For the text-containing cell, return its midpoint in (x, y) coordinate format. 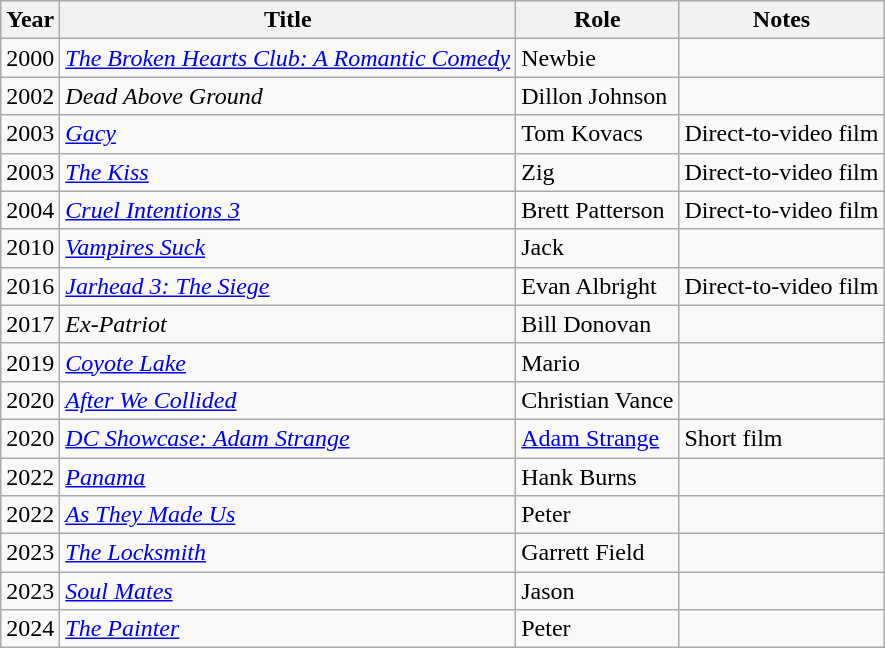
Christian Vance (598, 400)
2000 (30, 58)
Jarhead 3: The Siege (288, 286)
Zig (598, 172)
The Broken Hearts Club: A Romantic Comedy (288, 58)
The Locksmith (288, 553)
Evan Albright (598, 286)
DC Showcase: Adam Strange (288, 438)
Role (598, 20)
2004 (30, 210)
The Kiss (288, 172)
Vampires Suck (288, 248)
Jason (598, 591)
Ex-Patriot (288, 324)
2010 (30, 248)
2017 (30, 324)
2002 (30, 96)
Bill Donovan (598, 324)
2019 (30, 362)
Hank Burns (598, 477)
The Painter (288, 629)
Tom Kovacs (598, 134)
Brett Patterson (598, 210)
Soul Mates (288, 591)
Year (30, 20)
As They Made Us (288, 515)
Newbie (598, 58)
Mario (598, 362)
Garrett Field (598, 553)
Panama (288, 477)
Jack (598, 248)
2024 (30, 629)
Gacy (288, 134)
Coyote Lake (288, 362)
Short film (782, 438)
2016 (30, 286)
Dead Above Ground (288, 96)
After We Collided (288, 400)
Adam Strange (598, 438)
Notes (782, 20)
Title (288, 20)
Cruel Intentions 3 (288, 210)
Dillon Johnson (598, 96)
